Scan for the cell matching the given text and deliver its [X, Y] coordinate at center. 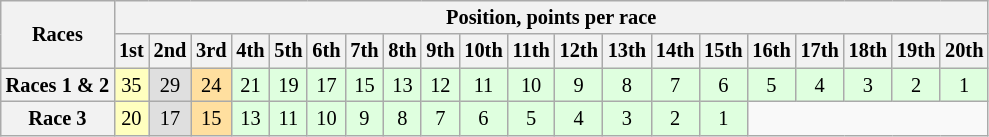
29 [170, 85]
7th [364, 51]
4th [250, 51]
12 [440, 85]
24 [211, 85]
9th [440, 51]
16th [771, 51]
20 [132, 118]
15th [723, 51]
Position, points per race [551, 17]
10th [483, 51]
3rd [211, 51]
35 [132, 85]
17th [820, 51]
Races 1 & 2 [58, 85]
13th [627, 51]
Races [58, 34]
6th [326, 51]
14th [675, 51]
11th [532, 51]
2nd [170, 51]
19 [288, 85]
8th [402, 51]
19th [916, 51]
1st [132, 51]
Race 3 [58, 118]
20th [964, 51]
12th [579, 51]
18th [868, 51]
5th [288, 51]
21 [250, 85]
